Return the [X, Y] coordinate for the center point of the cell that contains the specified text.  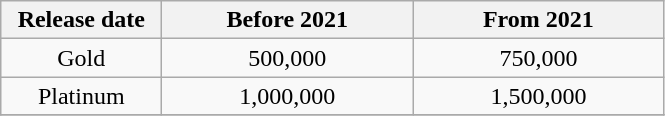
1,000,000 [288, 96]
Before 2021 [288, 20]
From 2021 [538, 20]
500,000 [288, 58]
750,000 [538, 58]
Release date [82, 20]
Platinum [82, 96]
1,500,000 [538, 96]
Gold [82, 58]
